Search for the cell housing the specified text and yield its (X, Y) center coordinate. 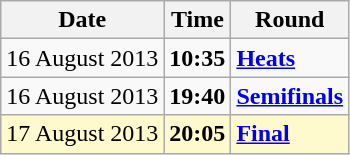
Date (82, 20)
17 August 2013 (82, 134)
Final (290, 134)
19:40 (198, 96)
Round (290, 20)
20:05 (198, 134)
10:35 (198, 58)
Time (198, 20)
Heats (290, 58)
Semifinals (290, 96)
